Search for the cell housing the specified text and yield its (x, y) center coordinate. 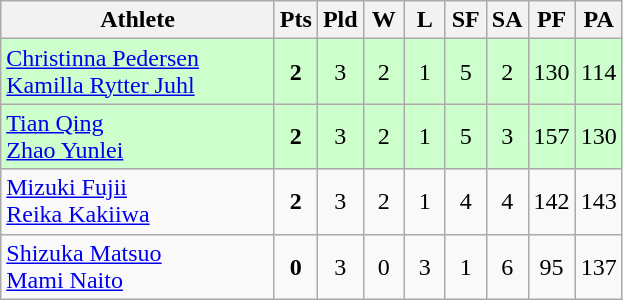
Pts (296, 20)
SF (466, 20)
143 (598, 202)
114 (598, 72)
SA (507, 20)
Pld (340, 20)
L (424, 20)
Mizuki Fujii Reika Kakiiwa (138, 202)
Tian Qing Zhao Yunlei (138, 136)
W (384, 20)
137 (598, 266)
157 (552, 136)
Christinna Pedersen Kamilla Rytter Juhl (138, 72)
95 (552, 266)
Athlete (138, 20)
142 (552, 202)
Shizuka Matsuo Mami Naito (138, 266)
PA (598, 20)
6 (507, 266)
PF (552, 20)
